Return (x, y) of the center of cell containing provided text 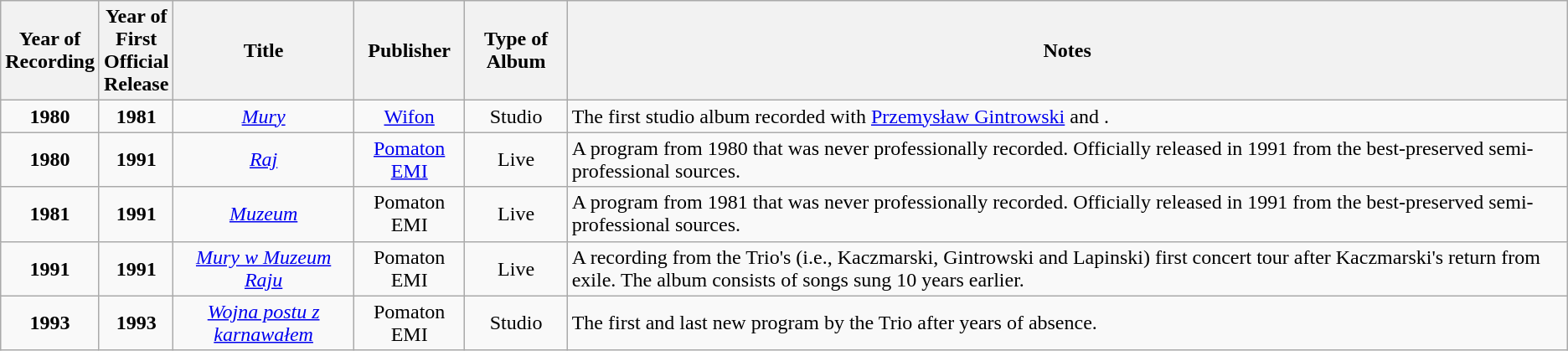
The first studio album recorded with Przemysław Gintrowski and . (1067, 116)
Year of First Official Release (136, 50)
A program from 1980 that was never professionally recorded. Officially released in 1991 from the best-preserved semi-professional sources. (1067, 159)
Mury (264, 116)
Mury w Muzeum Raju (264, 268)
A program from 1981 that was never professionally recorded. Officially released in 1991 from the best-preserved semi-professional sources. (1067, 214)
Raj (264, 159)
Title (264, 50)
Wojna postu z karnawałem (264, 323)
Wifon (409, 116)
Type of Album (516, 50)
Publisher (409, 50)
Notes (1067, 50)
Year of Recording (50, 50)
Muzeum (264, 214)
The first and last new program by the Trio after years of absence. (1067, 323)
